Provide the (x, y) coordinate of the cell's center where the given text is located.  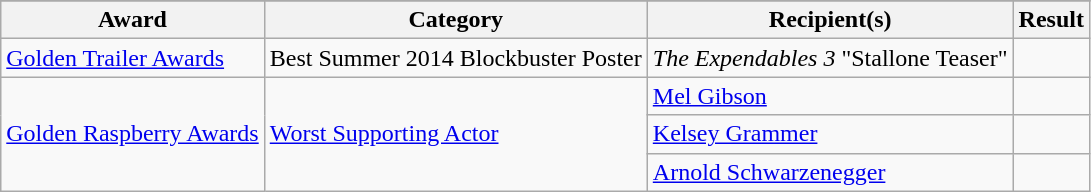
The Expendables 3 "Stallone Teaser" (830, 58)
Kelsey Grammer (830, 134)
Mel Gibson (830, 96)
Arnold Schwarzenegger (830, 172)
Golden Trailer Awards (132, 58)
Result (1051, 20)
Worst Supporting Actor (456, 134)
Category (456, 20)
Best Summer 2014 Blockbuster Poster (456, 58)
Recipient(s) (830, 20)
Award (132, 20)
Golden Raspberry Awards (132, 134)
